Return (X, Y) of the center of cell containing provided text 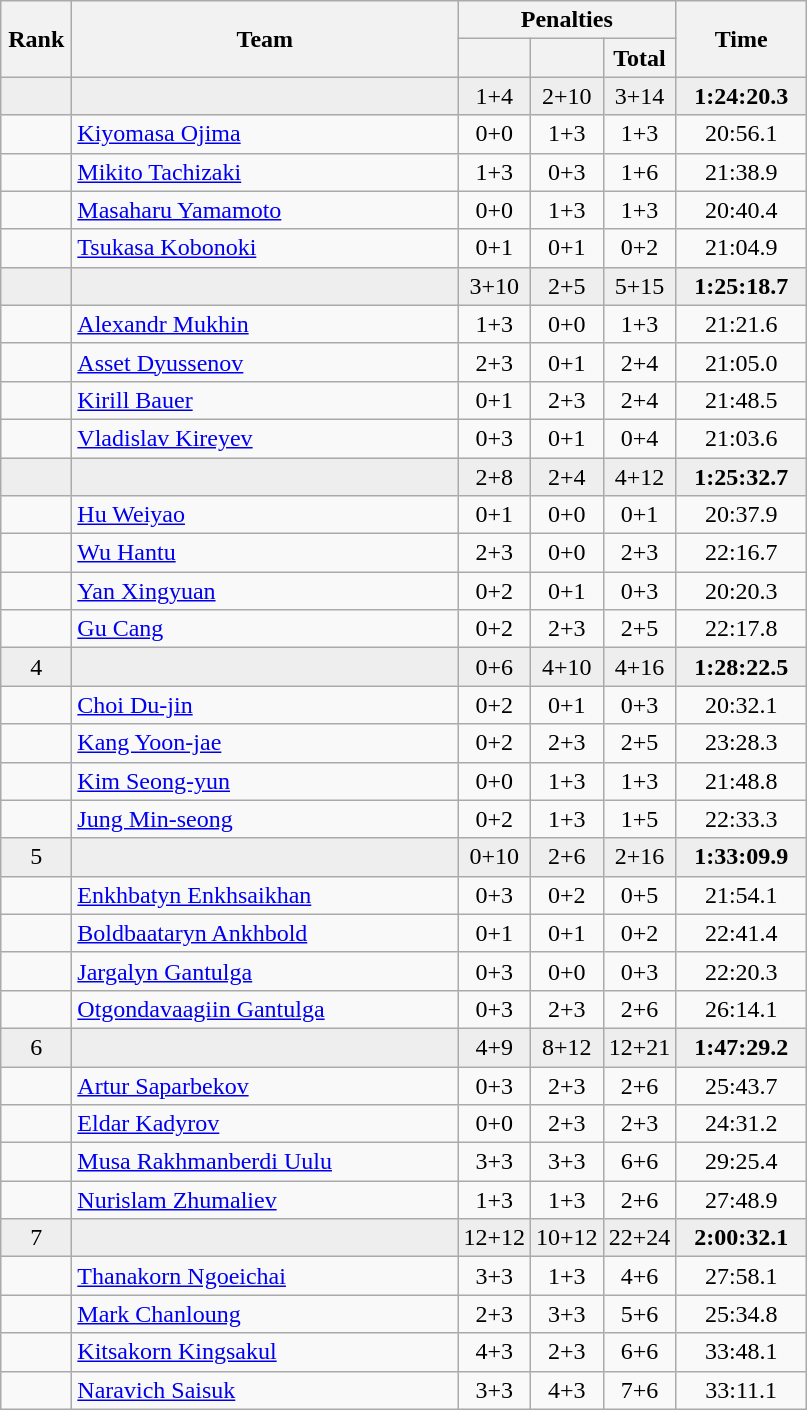
1:28:22.5 (742, 667)
4+12 (640, 477)
Naravich Saisuk (265, 1390)
33:48.1 (742, 1352)
Jargalyn Gantulga (265, 971)
Jung Min-seong (265, 819)
Hu Weiyao (265, 515)
0+4 (640, 438)
4+6 (640, 1276)
1:33:09.9 (742, 857)
21:04.9 (742, 248)
2+10 (566, 96)
20:56.1 (742, 134)
21:21.6 (742, 324)
22:16.7 (742, 553)
4+16 (640, 667)
Otgondavaagiin Gantulga (265, 1009)
Yan Xingyuan (265, 591)
23:28.3 (742, 743)
20:37.9 (742, 515)
22+24 (640, 1238)
Masaharu Yamamoto (265, 210)
3+14 (640, 96)
4+9 (494, 1047)
8+12 (566, 1047)
Nurislam Zhumaliev (265, 1200)
22:20.3 (742, 971)
Penalties (567, 20)
Eldar Kadyrov (265, 1124)
Kang Yoon-jae (265, 743)
1:47:29.2 (742, 1047)
Kitsakorn Kingsakul (265, 1352)
21:48.5 (742, 400)
21:38.9 (742, 172)
21:48.8 (742, 781)
7+6 (640, 1390)
20:20.3 (742, 591)
22:41.4 (742, 933)
1:25:32.7 (742, 477)
Total (640, 58)
22:17.8 (742, 629)
1:24:20.3 (742, 96)
Tsukasa Kobonoki (265, 248)
Asset Dyussenov (265, 362)
29:25.4 (742, 1162)
2:00:32.1 (742, 1238)
21:05.0 (742, 362)
Vladislav Kireyev (265, 438)
1+4 (494, 96)
25:43.7 (742, 1085)
0+5 (640, 895)
21:54.1 (742, 895)
Gu Cang (265, 629)
5+15 (640, 286)
4 (36, 667)
0+6 (494, 667)
1+5 (640, 819)
Kiyomasa Ojima (265, 134)
Thanakorn Ngoeichai (265, 1276)
Alexandr Mukhin (265, 324)
Rank (36, 39)
27:58.1 (742, 1276)
5 (36, 857)
Team (265, 39)
Musa Rakhmanberdi Uulu (265, 1162)
Time (742, 39)
20:40.4 (742, 210)
6 (36, 1047)
24:31.2 (742, 1124)
10+12 (566, 1238)
Mikito Tachizaki (265, 172)
2+8 (494, 477)
1:25:18.7 (742, 286)
21:03.6 (742, 438)
5+6 (640, 1314)
Mark Chanloung (265, 1314)
Boldbaataryn Ankhbold (265, 933)
26:14.1 (742, 1009)
20:32.1 (742, 705)
12+21 (640, 1047)
25:34.8 (742, 1314)
Enkhbatyn Enkhsaikhan (265, 895)
12+12 (494, 1238)
4+10 (566, 667)
33:11.1 (742, 1390)
Wu Hantu (265, 553)
0+10 (494, 857)
Choi Du-jin (265, 705)
Kim Seong-yun (265, 781)
Artur Saparbekov (265, 1085)
7 (36, 1238)
1+6 (640, 172)
2+16 (640, 857)
22:33.3 (742, 819)
Kirill Bauer (265, 400)
27:48.9 (742, 1200)
3+10 (494, 286)
